Provide the (X, Y) coordinate of the cell's center where the given text is located.  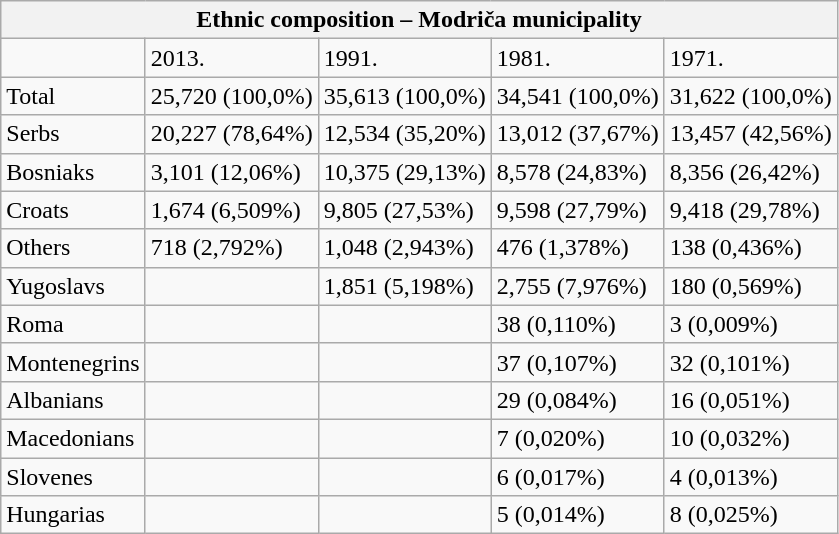
476 (1,378%) (578, 248)
8,356 (26,42%) (750, 172)
10,375 (29,13%) (404, 172)
Croats (73, 210)
6 (0,017%) (578, 477)
1981. (578, 58)
2013. (232, 58)
Hungarias (73, 515)
180 (0,569%) (750, 286)
Others (73, 248)
Total (73, 96)
12,534 (35,20%) (404, 134)
1971. (750, 58)
8 (0,025%) (750, 515)
718 (2,792%) (232, 248)
35,613 (100,0%) (404, 96)
Yugoslavs (73, 286)
25,720 (100,0%) (232, 96)
34,541 (100,0%) (578, 96)
13,457 (42,56%) (750, 134)
29 (0,084%) (578, 400)
Roma (73, 324)
32 (0,101%) (750, 362)
Slovenes (73, 477)
9,805 (27,53%) (404, 210)
8,578 (24,83%) (578, 172)
Ethnic composition – Modriča municipality (420, 20)
Bosniaks (73, 172)
31,622 (100,0%) (750, 96)
1991. (404, 58)
9,598 (27,79%) (578, 210)
10 (0,032%) (750, 438)
4 (0,013%) (750, 477)
1,048 (2,943%) (404, 248)
1,851 (5,198%) (404, 286)
5 (0,014%) (578, 515)
20,227 (78,64%) (232, 134)
Macedonians (73, 438)
37 (0,107%) (578, 362)
38 (0,110%) (578, 324)
Montenegrins (73, 362)
7 (0,020%) (578, 438)
Serbs (73, 134)
3 (0,009%) (750, 324)
1,674 (6,509%) (232, 210)
2,755 (7,976%) (578, 286)
16 (0,051%) (750, 400)
9,418 (29,78%) (750, 210)
138 (0,436%) (750, 248)
Albanians (73, 400)
3,101 (12,06%) (232, 172)
13,012 (37,67%) (578, 134)
